Pinpoint the cell where the given text exists, returning its (x, y) midpoint coordinate. 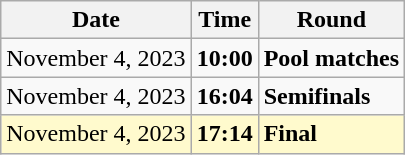
Semifinals (331, 96)
Round (331, 20)
10:00 (224, 58)
17:14 (224, 134)
Date (96, 20)
Time (224, 20)
Pool matches (331, 58)
Final (331, 134)
16:04 (224, 96)
